Locate the cell with the specified text and output its (X, Y) center coordinate. 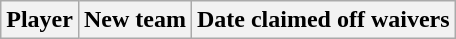
Player (40, 20)
Date claimed off waivers (323, 20)
New team (134, 20)
